Locate the cell with the specified text and output its (X, Y) center coordinate. 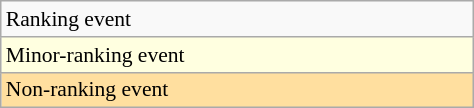
Non-ranking event (237, 90)
Ranking event (237, 19)
Minor-ranking event (237, 55)
